Return (X, Y) of the center of cell containing provided text 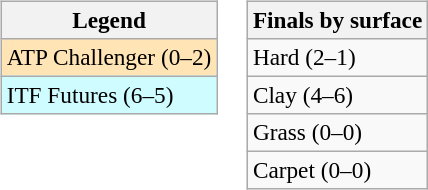
ATP Challenger (0–2) (108, 57)
Grass (0–0) (337, 133)
Hard (2–1) (337, 57)
Carpet (0–0) (337, 171)
Legend (108, 20)
Finals by surface (337, 20)
ITF Futures (6–5) (108, 95)
Clay (4–6) (337, 95)
